Find where the given text appears and provide that cell's center as [x, y] coordinate. 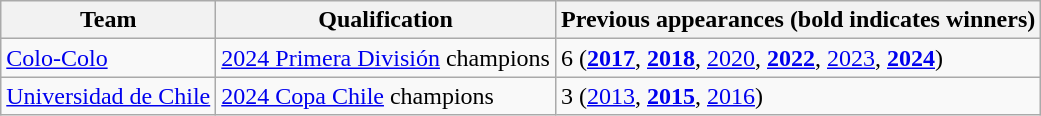
6 (2017, 2018, 2020, 2022, 2023, 2024) [798, 58]
2024 Primera División champions [386, 58]
Previous appearances (bold indicates winners) [798, 20]
3 (2013, 2015, 2016) [798, 96]
2024 Copa Chile champions [386, 96]
Universidad de Chile [108, 96]
Team [108, 20]
Colo-Colo [108, 58]
Qualification [386, 20]
